Search for the cell housing the specified text and yield its (x, y) center coordinate. 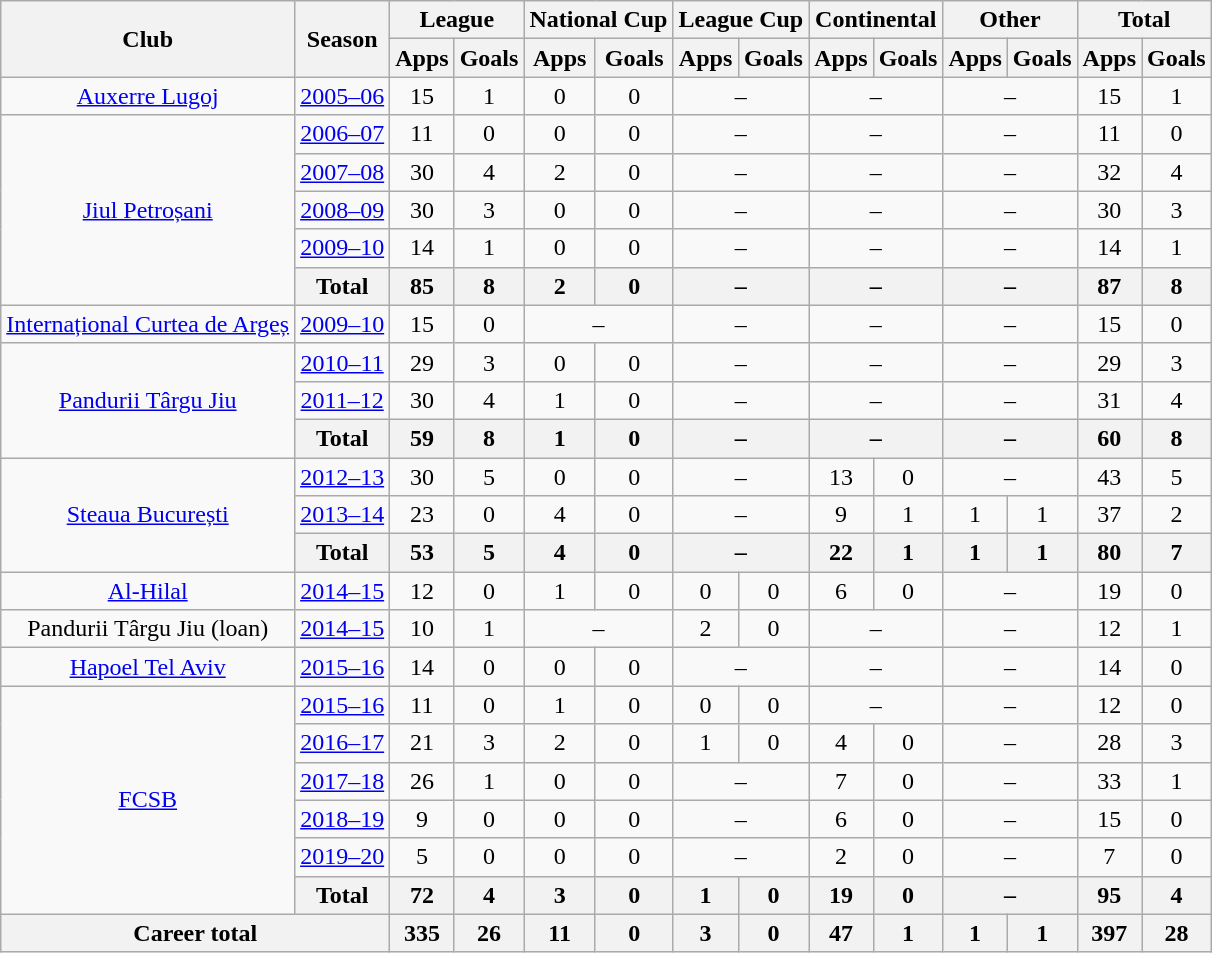
2013–14 (342, 515)
Pandurii Târgu Jiu (148, 400)
53 (422, 553)
Continental (876, 20)
47 (841, 933)
2011–12 (342, 400)
Season (342, 39)
Club (148, 39)
59 (422, 438)
League Cup (741, 20)
13 (841, 477)
National Cup (598, 20)
2008–09 (342, 210)
Jiul Petroșani (148, 210)
43 (1109, 477)
60 (1109, 438)
Auxerre Lugoj (148, 96)
87 (1109, 286)
Hapoel Tel Aviv (148, 667)
72 (422, 895)
2019–20 (342, 857)
2017–18 (342, 781)
335 (422, 933)
FCSB (148, 800)
80 (1109, 553)
397 (1109, 933)
95 (1109, 895)
Al-Hilal (148, 591)
2016–17 (342, 743)
33 (1109, 781)
Other (1010, 20)
32 (1109, 172)
37 (1109, 515)
23 (422, 515)
2010–11 (342, 362)
2005–06 (342, 96)
2007–08 (342, 172)
League (457, 20)
Steaua București (148, 515)
Career total (196, 933)
21 (422, 743)
2012–13 (342, 477)
31 (1109, 400)
Internațional Curtea de Argeș (148, 324)
22 (841, 553)
2006–07 (342, 134)
2018–19 (342, 819)
10 (422, 629)
Pandurii Târgu Jiu (loan) (148, 629)
85 (422, 286)
